Scan for the cell matching the given text and deliver its [x, y] coordinate at center. 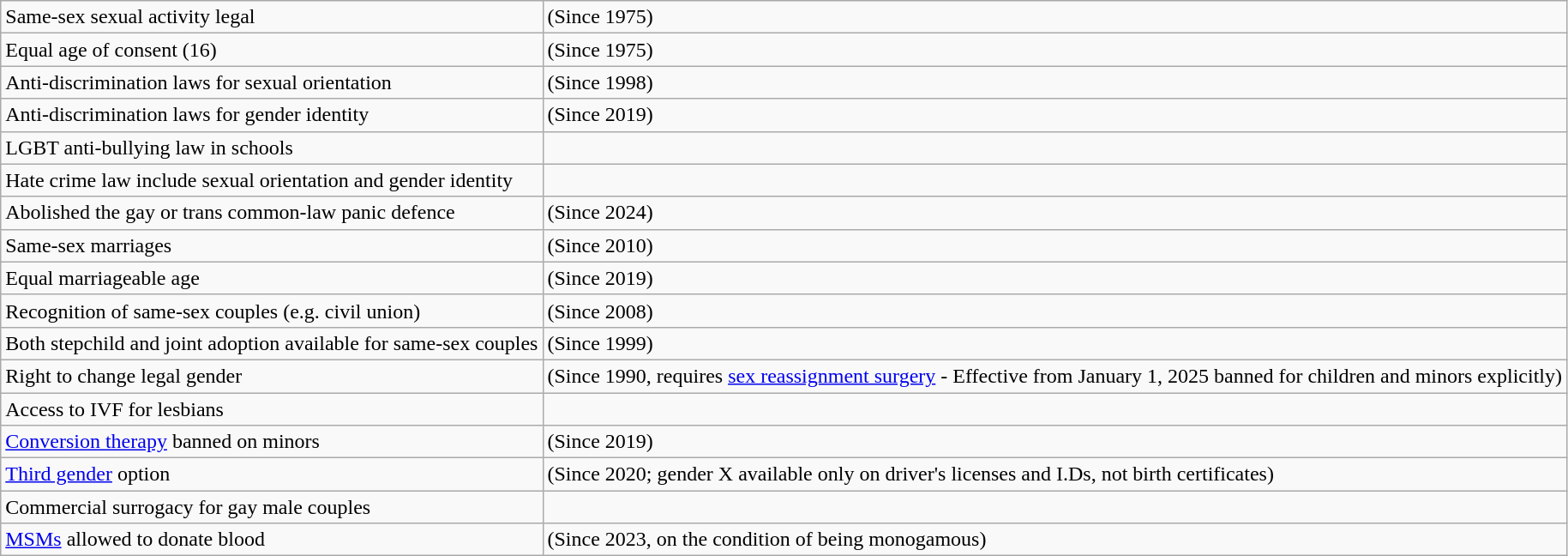
Commercial surrogacy for gay male couples [272, 507]
Right to change legal gender [272, 376]
Same-sex sexual activity legal [272, 17]
Recognition of same-sex couples (e.g. civil union) [272, 311]
Anti-discrimination laws for gender identity [272, 115]
Hate crime law include sexual orientation and gender identity [272, 180]
(Since 2008) [1054, 311]
(Since 2024) [1054, 213]
(Since 2023, on the condition of being monogamous) [1054, 540]
Access to IVF for lesbians [272, 409]
MSMs allowed to donate blood [272, 540]
Equal marriageable age [272, 278]
(Since 1990, requires sex reassignment surgery - Effective from January 1, 2025 banned for children and minors explicitly) [1054, 376]
(Since 1998) [1054, 82]
Third gender option [272, 474]
Anti-discrimination laws for sexual orientation [272, 82]
Equal age of consent (16) [272, 50]
(Since 2020; gender X available only on driver's licenses and I.Ds, not birth certificates) [1054, 474]
Abolished the gay or trans common-law panic defence [272, 213]
LGBT anti-bullying law in schools [272, 148]
Both stepchild and joint adoption available for same-sex couples [272, 343]
Conversion therapy banned on minors [272, 442]
(Since 2010) [1054, 245]
(Since 1999) [1054, 343]
Same-sex marriages [272, 245]
